Pinpoint the cell where the given text exists, returning its [x, y] midpoint coordinate. 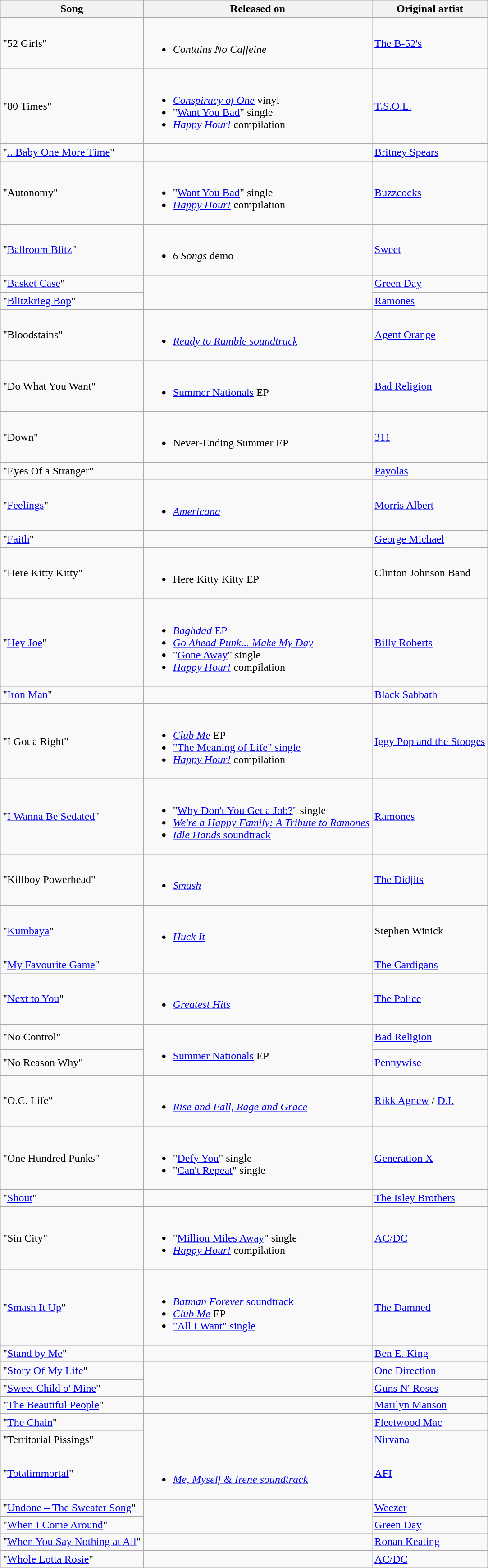
Billy Roberts [430, 643]
"Sweet Child o' Mine" [72, 1388]
"Undone – The Sweater Song" [72, 1508]
"One Hundred Punks" [72, 1158]
"Feelings" [72, 505]
Generation X [430, 1158]
"Defy You" single"Can't Repeat" single [258, 1158]
AFI [430, 1474]
Morris Albert [430, 505]
"Basket Case" [72, 284]
Ben E. King [430, 1354]
Batman Forever soundtrackClub Me EP"All I Want" single [258, 1308]
"Stand by Me" [72, 1354]
"Next to You" [72, 998]
Here Kitty Kitty EP [258, 574]
"Sin City" [72, 1238]
Sweet [430, 250]
"...Baby One More Time" [72, 152]
Conspiracy of One vinyl"Want You Bad" singleHappy Hour! compilation [258, 106]
Ready to Rumble soundtrack [258, 335]
Smash [258, 879]
The B-52's [430, 43]
"Totalimmortal" [72, 1474]
Never-Ending Summer EP [258, 437]
Nirvana [430, 1439]
311 [430, 437]
"Iron Man" [72, 695]
Guns N' Roses [430, 1388]
"80 Times" [72, 106]
Rise and Fall, Rage and Grace [258, 1100]
"I Wanna Be Sedated" [72, 816]
Agent Orange [430, 335]
One Direction [430, 1371]
Released on [258, 9]
"Faith" [72, 539]
"Why Don't You Get a Job?" singleWe're a Happy Family: A Tribute to RamonesIdle Hands soundtrack [258, 816]
Baghdad EPGo Ahead Punk... Make My Day"Gone Away" singleHappy Hour! compilation [258, 643]
"No Control" [72, 1037]
"Killboy Powerhead" [72, 879]
Rikk Agnew / D.I. [430, 1100]
Americana [258, 505]
"The Chain" [72, 1422]
"The Beautiful People" [72, 1405]
Greatest Hits [258, 998]
The Didjits [430, 879]
Buzzcocks [430, 193]
"Bloodstains" [72, 335]
The Cardigans [430, 965]
The Damned [430, 1308]
"Million Miles Away" singleHappy Hour! compilation [258, 1238]
"Whole Lotta Rosie" [72, 1559]
"Blitzkrieg Bop" [72, 301]
Contains No Caffeine [258, 43]
George Michael [430, 539]
"No Reason Why" [72, 1062]
Me, Myself & Irene soundtrack [258, 1474]
6 Songs demo [258, 250]
Song [72, 9]
Ronan Keating [430, 1542]
Marilyn Manson [430, 1405]
Stephen Winick [430, 931]
"Shout" [72, 1198]
"When You Say Nothing at All" [72, 1542]
"O.C. Life" [72, 1100]
"Autonomy" [72, 193]
"Down" [72, 437]
"Territorial Pissings" [72, 1439]
"Do What You Want" [72, 386]
Original artist [430, 9]
"Kumbaya" [72, 931]
"Want You Bad" singleHappy Hour! compilation [258, 193]
"My Favourite Game" [72, 965]
Iggy Pop and the Stooges [430, 741]
T.S.O.L. [430, 106]
Fleetwood Mac [430, 1422]
"Eyes Of a Stranger" [72, 471]
Huck It [258, 931]
"When I Come Around" [72, 1525]
"Ballroom Blitz" [72, 250]
"Story Of My Life" [72, 1371]
"Here Kitty Kitty" [72, 574]
The Isley Brothers [430, 1198]
Pennywise [430, 1062]
Club Me EP"The Meaning of Life" singleHappy Hour! compilation [258, 741]
Black Sabbath [430, 695]
Weezer [430, 1508]
"Hey Joe" [72, 643]
The Police [430, 998]
"I Got a Right" [72, 741]
Clinton Johnson Band [430, 574]
Britney Spears [430, 152]
Payolas [430, 471]
"Smash It Up" [72, 1308]
"52 Girls" [72, 43]
